For the text-containing cell, return its midpoint in [x, y] coordinate format. 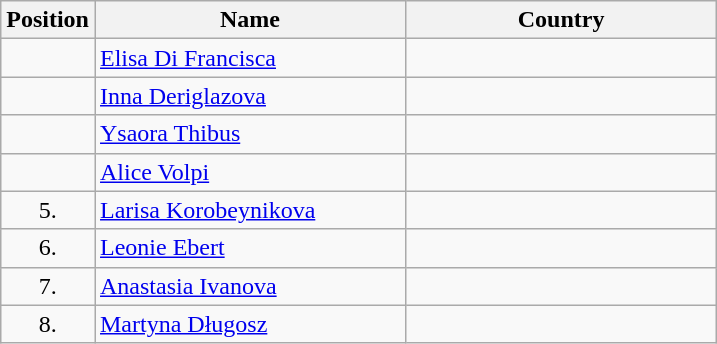
Anastasia Ivanova [250, 286]
Country [562, 20]
7. [48, 286]
5. [48, 210]
Leonie Ebert [250, 248]
Ysaora Thibus [250, 134]
Name [250, 20]
Larisa Korobeynikova [250, 210]
Position [48, 20]
Inna Deriglazova [250, 96]
Elisa Di Francisca [250, 58]
6. [48, 248]
Alice Volpi [250, 172]
8. [48, 324]
Martyna Długosz [250, 324]
